For the text-containing cell, return its midpoint in [x, y] coordinate format. 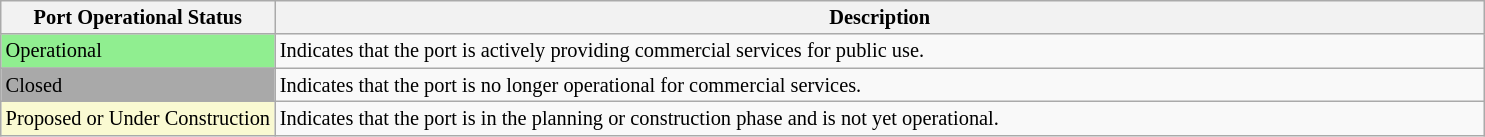
Indicates that the port is no longer operational for commercial services. [880, 85]
Proposed or Under Construction [138, 118]
Indicates that the port is in the planning or construction phase and is not yet operational. [880, 118]
Indicates that the port is actively providing commercial services for public use. [880, 51]
Closed [138, 85]
Description [880, 17]
Port Operational Status [138, 17]
Operational [138, 51]
